For the text-containing cell, return its midpoint in (X, Y) coordinate format. 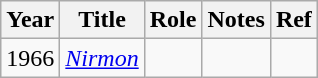
Title (102, 20)
1966 (30, 58)
Role (173, 20)
Notes (236, 20)
Ref (294, 20)
Year (30, 20)
Nirmon (102, 58)
